Extract the (X, Y) coordinate from the center of the cell holding the provided text.  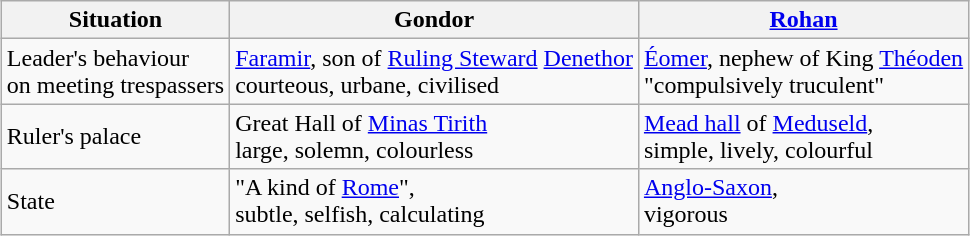
State (115, 202)
"A kind of Rome",subtle, selfish, calculating (434, 202)
Faramir, son of Ruling Steward Denethorcourteous, urbane, civilised (434, 72)
Anglo-Saxon,vigorous (803, 202)
Leader's behaviouron meeting trespassers (115, 72)
Ruler's palace (115, 136)
Great Hall of Minas Tirithlarge, solemn, colourless (434, 136)
Situation (115, 20)
Éomer, nephew of King Théoden"compulsively truculent" (803, 72)
Rohan (803, 20)
Gondor (434, 20)
Mead hall of Meduseld,simple, lively, colourful (803, 136)
